From the cell containing the given text, extract its center point as [x, y] coordinate. 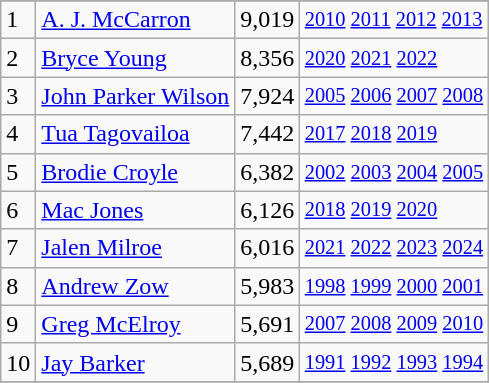
Jay Barker [136, 362]
5 [18, 172]
Greg McElroy [136, 324]
Brodie Croyle [136, 172]
Bryce Young [136, 58]
A. J. McCarron [136, 20]
6,126 [268, 210]
Tua Tagovailoa [136, 134]
6 [18, 210]
2 [18, 58]
1 [18, 20]
Mac Jones [136, 210]
Andrew Zow [136, 286]
9,019 [268, 20]
2002 2003 2004 2005 [394, 172]
5,691 [268, 324]
5,983 [268, 286]
John Parker Wilson [136, 96]
6,016 [268, 248]
1998 1999 2000 2001 [394, 286]
2018 2019 2020 [394, 210]
2005 2006 2007 2008 [394, 96]
10 [18, 362]
Jalen Milroe [136, 248]
3 [18, 96]
5,689 [268, 362]
7,924 [268, 96]
7 [18, 248]
2020 2021 2022 [394, 58]
2017 2018 2019 [394, 134]
1991 1992 1993 1994 [394, 362]
9 [18, 324]
7,442 [268, 134]
2021 2022 2023 2024 [394, 248]
2007 2008 2009 2010 [394, 324]
8 [18, 286]
2010 2011 2012 2013 [394, 20]
4 [18, 134]
8,356 [268, 58]
6,382 [268, 172]
